Determine the (X, Y) coordinate at the center of the cell enclosing the given text.  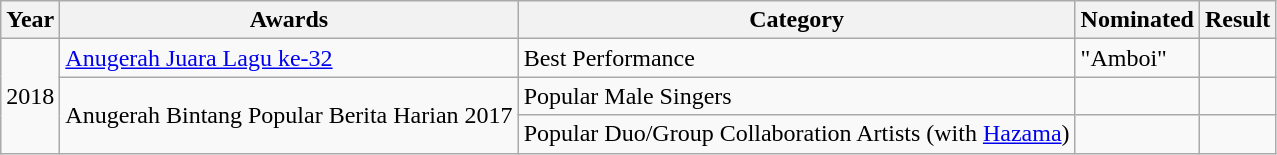
2018 (30, 96)
Popular Male Singers (796, 96)
Nominated (1137, 20)
"Amboi" (1137, 58)
Popular Duo/Group Collaboration Artists (with Hazama) (796, 134)
Best Performance (796, 58)
Year (30, 20)
Awards (289, 20)
Anugerah Bintang Popular Berita Harian 2017 (289, 115)
Category (796, 20)
Result (1237, 20)
Anugerah Juara Lagu ke-32 (289, 58)
